Determine the (X, Y) coordinate at the center of the cell enclosing the given text.  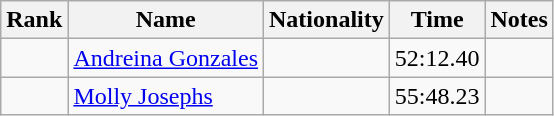
Andreina Gonzales (166, 58)
Time (437, 20)
Rank (34, 20)
55:48.23 (437, 96)
52:12.40 (437, 58)
Notes (519, 20)
Molly Josephs (166, 96)
Nationality (327, 20)
Name (166, 20)
